Provide the [X, Y] coordinate of the cell's center where the given text is located.  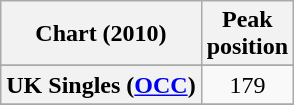
Peakposition [247, 34]
179 [247, 85]
Chart (2010) [101, 34]
UK Singles (OCC) [101, 85]
